Return [x, y] of the center of cell containing provided text 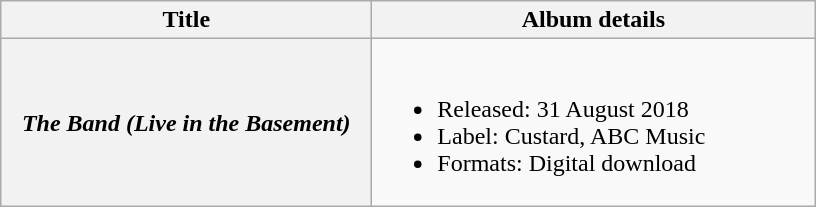
Released: 31 August 2018Label: Custard, ABC MusicFormats: Digital download [594, 122]
Title [186, 20]
The Band (Live in the Basement) [186, 122]
Album details [594, 20]
